Search for the cell housing the specified text and yield its (X, Y) center coordinate. 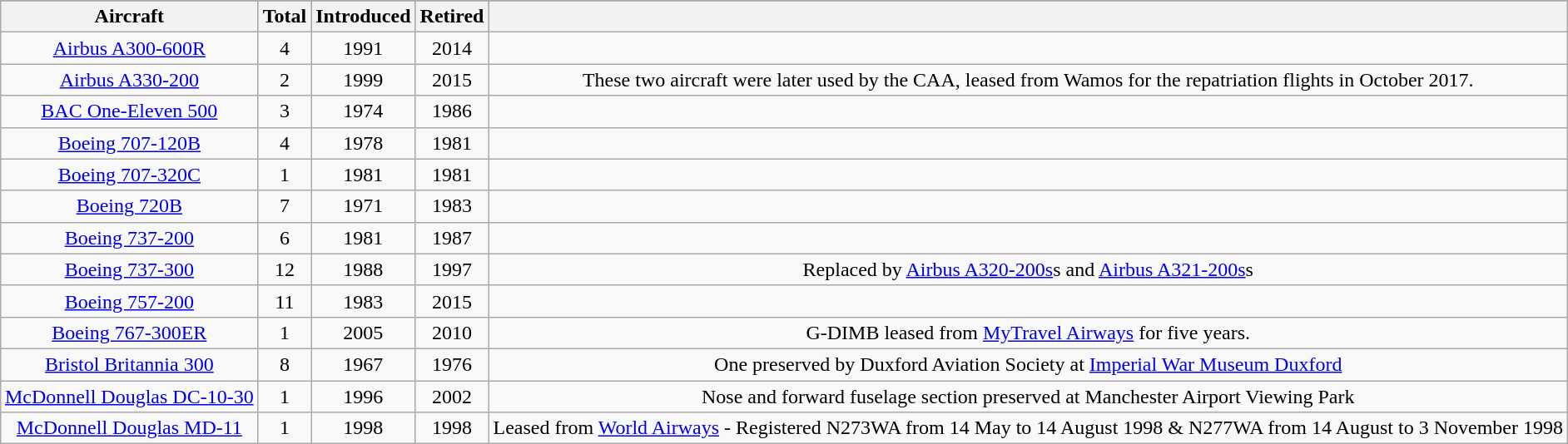
11 (285, 301)
Bristol Britannia 300 (129, 364)
8 (285, 364)
1988 (363, 269)
Airbus A300-600R (129, 48)
Retired (452, 17)
1974 (363, 111)
One preserved by Duxford Aviation Society at Imperial War Museum Duxford (1029, 364)
2002 (452, 397)
Total (285, 17)
1967 (363, 364)
6 (285, 238)
1991 (363, 48)
3 (285, 111)
Replaced by Airbus A320-200ss and Airbus A321-200ss (1029, 269)
Boeing 757-200 (129, 301)
2 (285, 80)
1987 (452, 238)
BAC One-Eleven 500 (129, 111)
G-DIMB leased from MyTravel Airways for five years. (1029, 333)
1986 (452, 111)
Boeing 707-320C (129, 175)
Introduced (363, 17)
2014 (452, 48)
These two aircraft were later used by the CAA, leased from Wamos for the repatriation flights in October 2017. (1029, 80)
Nose and forward fuselage section preserved at Manchester Airport Viewing Park (1029, 397)
2010 (452, 333)
Boeing 767-300ER (129, 333)
Aircraft (129, 17)
Boeing 707-120B (129, 143)
2005 (363, 333)
1971 (363, 206)
1978 (363, 143)
Airbus A330-200 (129, 80)
12 (285, 269)
Leased from World Airways - Registered N273WA from 14 May to 14 August 1998 & N277WA from 14 August to 3 November 1998 (1029, 428)
7 (285, 206)
Boeing 720B (129, 206)
1996 (363, 397)
McDonnell Douglas DC-10-30 (129, 397)
McDonnell Douglas MD-11 (129, 428)
Boeing 737-300 (129, 269)
1999 (363, 80)
1976 (452, 364)
Boeing 737-200 (129, 238)
1997 (452, 269)
